Locate the cell with the specified text and output its (x, y) center coordinate. 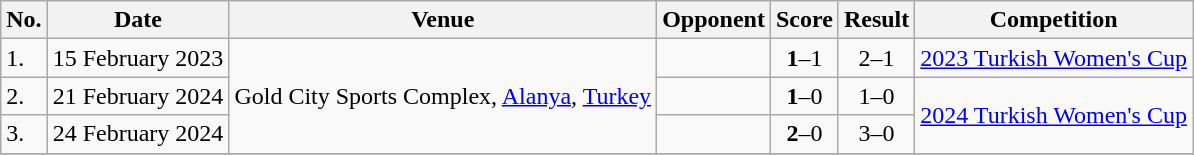
1–1 (804, 58)
2–1 (876, 58)
3–0 (876, 134)
2–0 (804, 134)
Opponent (714, 20)
15 February 2023 (138, 58)
Result (876, 20)
Date (138, 20)
Gold City Sports Complex, Alanya, Turkey (443, 96)
Score (804, 20)
2023 Turkish Women's Cup (1054, 58)
21 February 2024 (138, 96)
2024 Turkish Women's Cup (1054, 115)
Competition (1054, 20)
Venue (443, 20)
2. (24, 96)
No. (24, 20)
3. (24, 134)
24 February 2024 (138, 134)
1. (24, 58)
